Return the (X, Y) coordinate for the center point of the cell that contains the specified text.  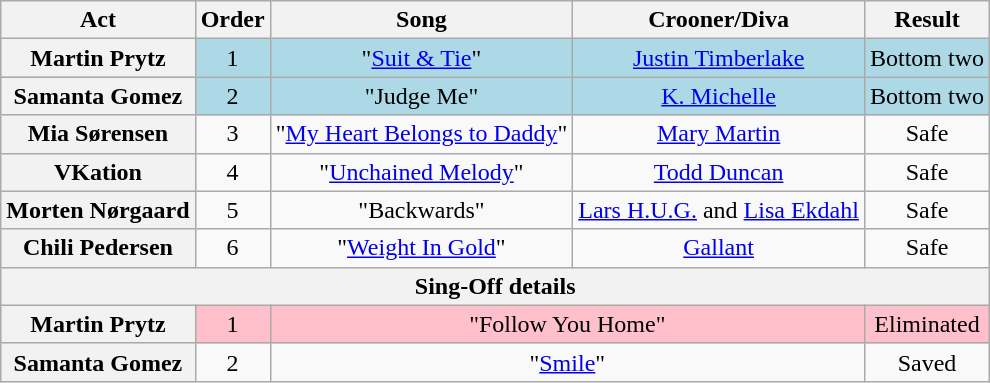
K. Michelle (719, 96)
Justin Timberlake (719, 58)
"Weight In Gold" (422, 248)
"Judge Me" (422, 96)
5 (232, 210)
"Follow You Home" (567, 324)
"Backwards" (422, 210)
Crooner/Diva (719, 20)
Eliminated (926, 324)
"Unchained Melody" (422, 172)
6 (232, 248)
Mia Sørensen (98, 134)
Lars H.U.G. and Lisa Ekdahl (719, 210)
Order (232, 20)
"Suit & Tie" (422, 58)
Act (98, 20)
Todd Duncan (719, 172)
3 (232, 134)
Mary Martin (719, 134)
Gallant (719, 248)
Result (926, 20)
Chili Pedersen (98, 248)
"Smile" (567, 362)
4 (232, 172)
Song (422, 20)
Saved (926, 362)
"My Heart Belongs to Daddy" (422, 134)
Morten Nørgaard (98, 210)
Sing-Off details (496, 286)
VKation (98, 172)
